Return (x, y) of the center of cell containing provided text 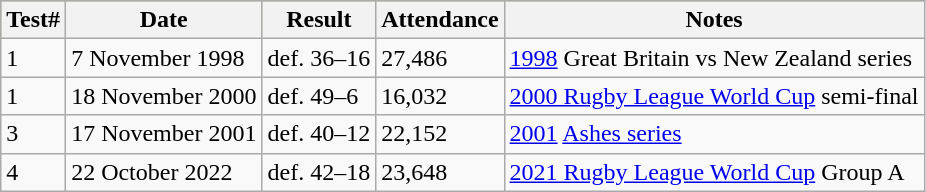
2001 Ashes series (714, 134)
7 November 1998 (164, 58)
17 November 2001 (164, 134)
Date (164, 20)
3 (34, 134)
Result (319, 20)
Test# (34, 20)
18 November 2000 (164, 96)
4 (34, 172)
1998 Great Britain vs New Zealand series (714, 58)
16,032 (440, 96)
27,486 (440, 58)
23,648 (440, 172)
Attendance (440, 20)
22 October 2022 (164, 172)
def. 40–12 (319, 134)
2000 Rugby League World Cup semi-final (714, 96)
def. 49–6 (319, 96)
2021 Rugby League World Cup Group A (714, 172)
22,152 (440, 134)
Notes (714, 20)
def. 42–18 (319, 172)
def. 36–16 (319, 58)
